Scan for the cell matching the given text and deliver its [X, Y] coordinate at center. 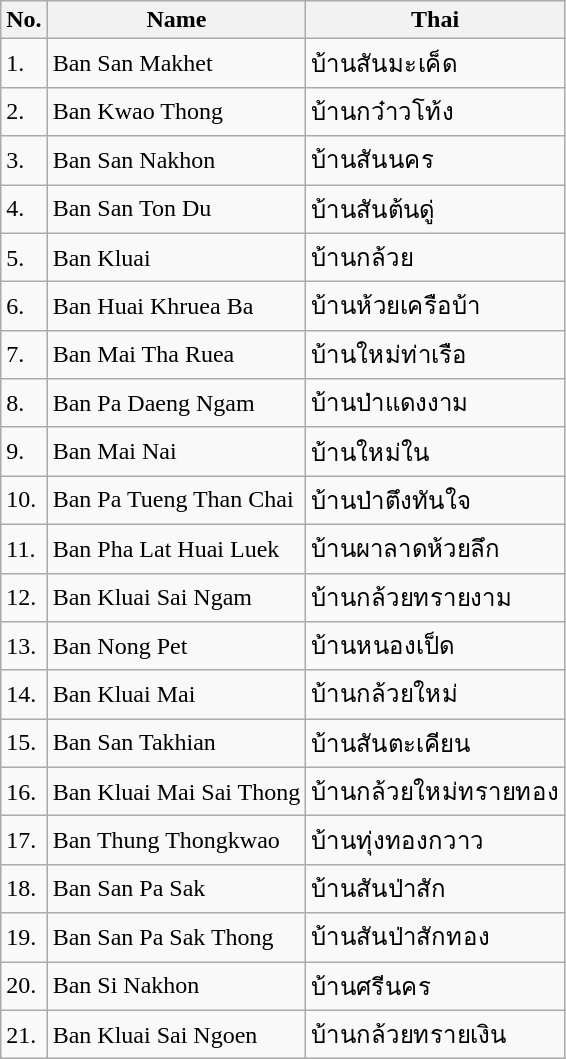
21. [24, 1034]
No. [24, 20]
13. [24, 646]
Name [176, 20]
Thai [436, 20]
Ban San Makhet [176, 64]
บ้านทุ่งทองกวาว [436, 840]
2. [24, 112]
บ้านกล้วย [436, 258]
14. [24, 694]
Ban Pa Tueng Than Chai [176, 500]
Ban San Ton Du [176, 208]
10. [24, 500]
Ban Huai Khruea Ba [176, 306]
บ้านกล้วยใหม่ [436, 694]
18. [24, 888]
บ้านห้วยเครือบ้า [436, 306]
บ้านใหม่ใน [436, 452]
Ban Kwao Thong [176, 112]
Ban San Pa Sak [176, 888]
บ้านสันตะเคียน [436, 744]
16. [24, 792]
15. [24, 744]
4. [24, 208]
Ban San Takhian [176, 744]
บ้านสันป่าสักทอง [436, 938]
3. [24, 160]
Ban Kluai Mai Sai Thong [176, 792]
19. [24, 938]
บ้านใหม่ท่าเรือ [436, 354]
1. [24, 64]
บ้านสันป่าสัก [436, 888]
Ban Thung Thongkwao [176, 840]
Ban Mai Nai [176, 452]
บ้านสันต้นดู่ [436, 208]
6. [24, 306]
8. [24, 404]
Ban Kluai [176, 258]
Ban Pa Daeng Ngam [176, 404]
20. [24, 986]
บ้านสันมะเค็ด [436, 64]
Ban Kluai Sai Ngoen [176, 1034]
บ้านหนองเป็ด [436, 646]
บ้านศรีนคร [436, 986]
Ban Kluai Mai [176, 694]
บ้านสันนคร [436, 160]
Ban Nong Pet [176, 646]
บ้านกล้วยทรายเงิน [436, 1034]
Ban Mai Tha Ruea [176, 354]
11. [24, 548]
12. [24, 598]
Ban San Nakhon [176, 160]
บ้านป่าตึงทันใจ [436, 500]
บ้านผาลาดห้วยลึก [436, 548]
5. [24, 258]
Ban Si Nakhon [176, 986]
7. [24, 354]
บ้านกว๋าวโท้ง [436, 112]
บ้านกล้วยใหม่ทรายทอง [436, 792]
17. [24, 840]
Ban San Pa Sak Thong [176, 938]
9. [24, 452]
บ้านกล้วยทรายงาม [436, 598]
Ban Pha Lat Huai Luek [176, 548]
บ้านป่าแดงงาม [436, 404]
Ban Kluai Sai Ngam [176, 598]
